Extract the (x, y) coordinate from the center of the cell holding the provided text.  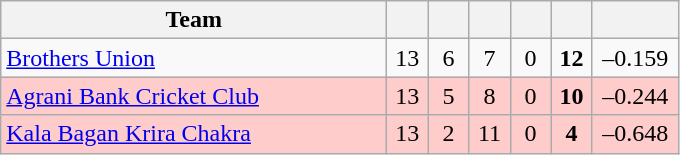
8 (490, 96)
–0.648 (635, 134)
2 (448, 134)
–0.244 (635, 96)
–0.159 (635, 58)
4 (572, 134)
Team (194, 20)
10 (572, 96)
11 (490, 134)
12 (572, 58)
5 (448, 96)
7 (490, 58)
Brothers Union (194, 58)
6 (448, 58)
Kala Bagan Krira Chakra (194, 134)
Agrani Bank Cricket Club (194, 96)
